Return (x, y) of the center of cell containing provided text 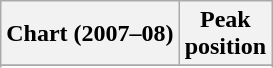
Chart (2007–08) (90, 34)
Peak position (225, 34)
